Locate the cell with the specified text and output its [X, Y] center coordinate. 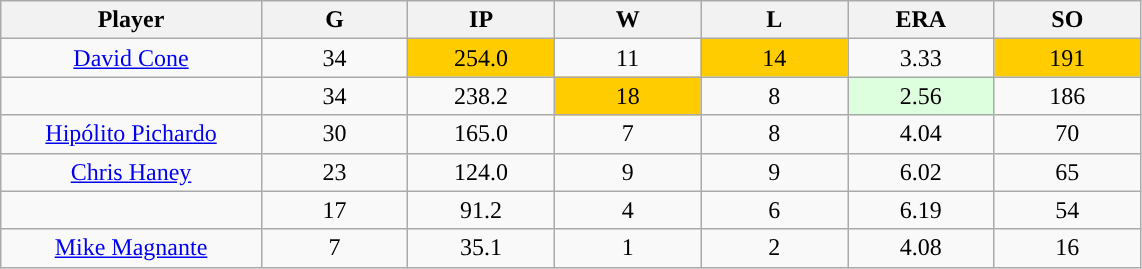
14 [774, 58]
G [334, 20]
11 [628, 58]
L [774, 20]
165.0 [482, 134]
254.0 [482, 58]
Player [132, 20]
124.0 [482, 172]
18 [628, 96]
W [628, 20]
186 [1068, 96]
David Cone [132, 58]
65 [1068, 172]
30 [334, 134]
1 [628, 248]
Mike Magnante [132, 248]
54 [1068, 210]
238.2 [482, 96]
2.56 [922, 96]
23 [334, 172]
Chris Haney [132, 172]
2 [774, 248]
4 [628, 210]
6.02 [922, 172]
191 [1068, 58]
70 [1068, 134]
3.33 [922, 58]
4.08 [922, 248]
ERA [922, 20]
Hipólito Pichardo [132, 134]
91.2 [482, 210]
SO [1068, 20]
17 [334, 210]
4.04 [922, 134]
16 [1068, 248]
6 [774, 210]
35.1 [482, 248]
6.19 [922, 210]
IP [482, 20]
